Scan for the cell matching the given text and deliver its (x, y) coordinate at center. 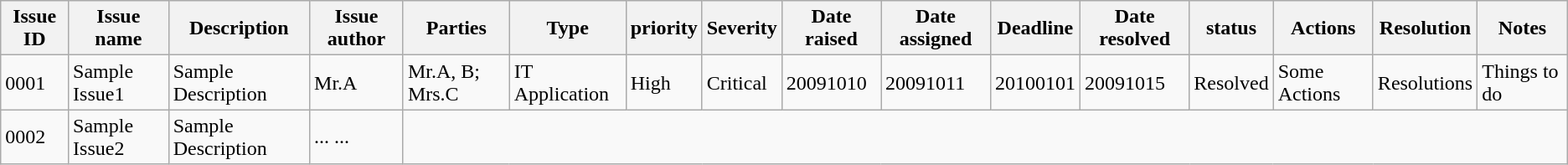
status (1231, 28)
Resolved (1231, 82)
0001 (35, 82)
Issue author (357, 28)
Mr.A, B; Mrs.C (456, 82)
Date resolved (1134, 28)
Actions (1323, 28)
... ... (357, 137)
20091011 (936, 82)
Mr.A (357, 82)
0002 (35, 137)
Sample Issue2 (119, 137)
Date assigned (936, 28)
Deadline (1035, 28)
priority (663, 28)
Some Actions (1323, 82)
IT Application (568, 82)
Parties (456, 28)
Resolutions (1425, 82)
20091015 (1134, 82)
Issue ID (35, 28)
Date raised (831, 28)
Severity (742, 28)
Sample Issue1 (119, 82)
20100101 (1035, 82)
Resolution (1425, 28)
Notes (1523, 28)
Things to do (1523, 82)
20091010 (831, 82)
High (663, 82)
Issue name (119, 28)
Description (239, 28)
Type (568, 28)
Critical (742, 82)
